Return the (X, Y) coordinate for the center point of the cell that contains the specified text.  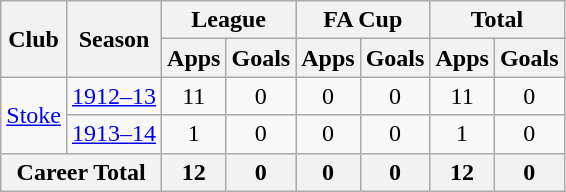
League (229, 20)
Total (497, 20)
FA Cup (363, 20)
Career Total (82, 172)
Stoke (34, 115)
Club (34, 39)
1913–14 (114, 134)
1912–13 (114, 96)
Season (114, 39)
